Search for the cell housing the specified text and yield its [X, Y] center coordinate. 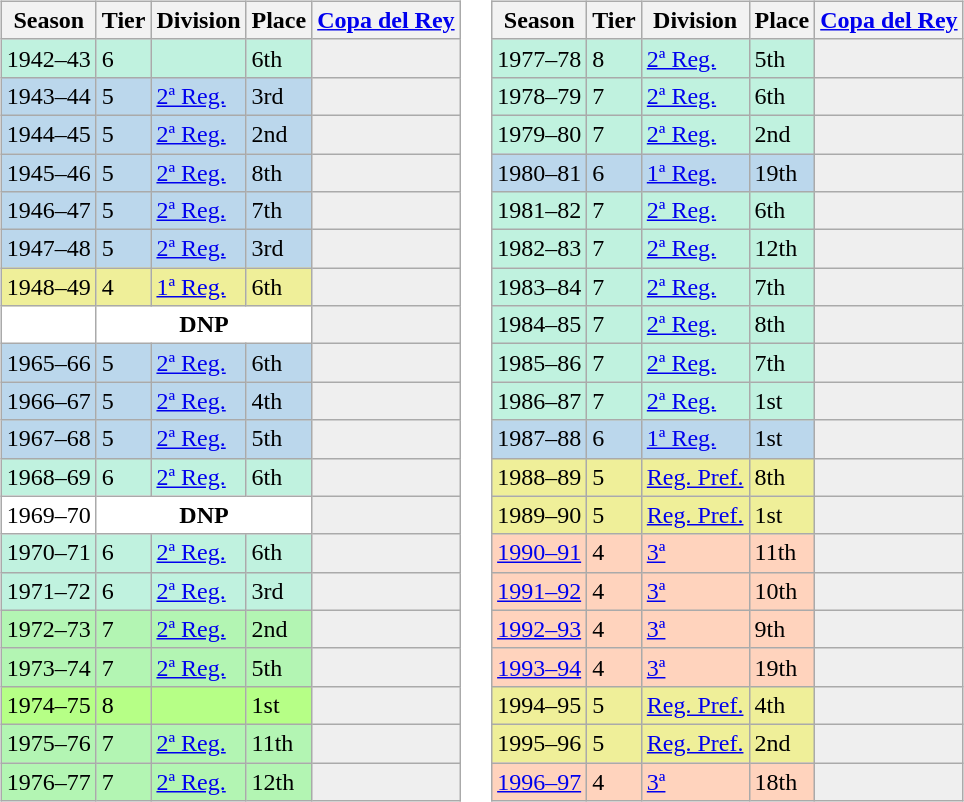
1993–94 [540, 667]
1981–82 [540, 211]
1968–69 [48, 477]
1991–92 [540, 591]
1967–68 [48, 439]
1989–90 [540, 515]
1976–77 [48, 781]
1942–43 [48, 58]
1977–78 [540, 58]
1975–76 [48, 743]
1986–87 [540, 401]
1987–88 [540, 439]
1983–84 [540, 287]
1978–79 [540, 96]
1996–97 [540, 781]
1973–74 [48, 667]
10th [782, 591]
1994–95 [540, 705]
1948–49 [48, 287]
1982–83 [540, 249]
9th [782, 629]
1984–85 [540, 325]
1943–44 [48, 96]
1947–48 [48, 249]
18th [782, 781]
1970–71 [48, 553]
1974–75 [48, 705]
1990–91 [540, 553]
1988–89 [540, 477]
1972–73 [48, 629]
1946–47 [48, 211]
1979–80 [540, 134]
1980–81 [540, 173]
1969–70 [48, 515]
1992–93 [540, 629]
1944–45 [48, 134]
1985–86 [540, 363]
1971–72 [48, 591]
1945–46 [48, 173]
1995–96 [540, 743]
1965–66 [48, 363]
1966–67 [48, 401]
